Search for the cell housing the specified text and yield its (x, y) center coordinate. 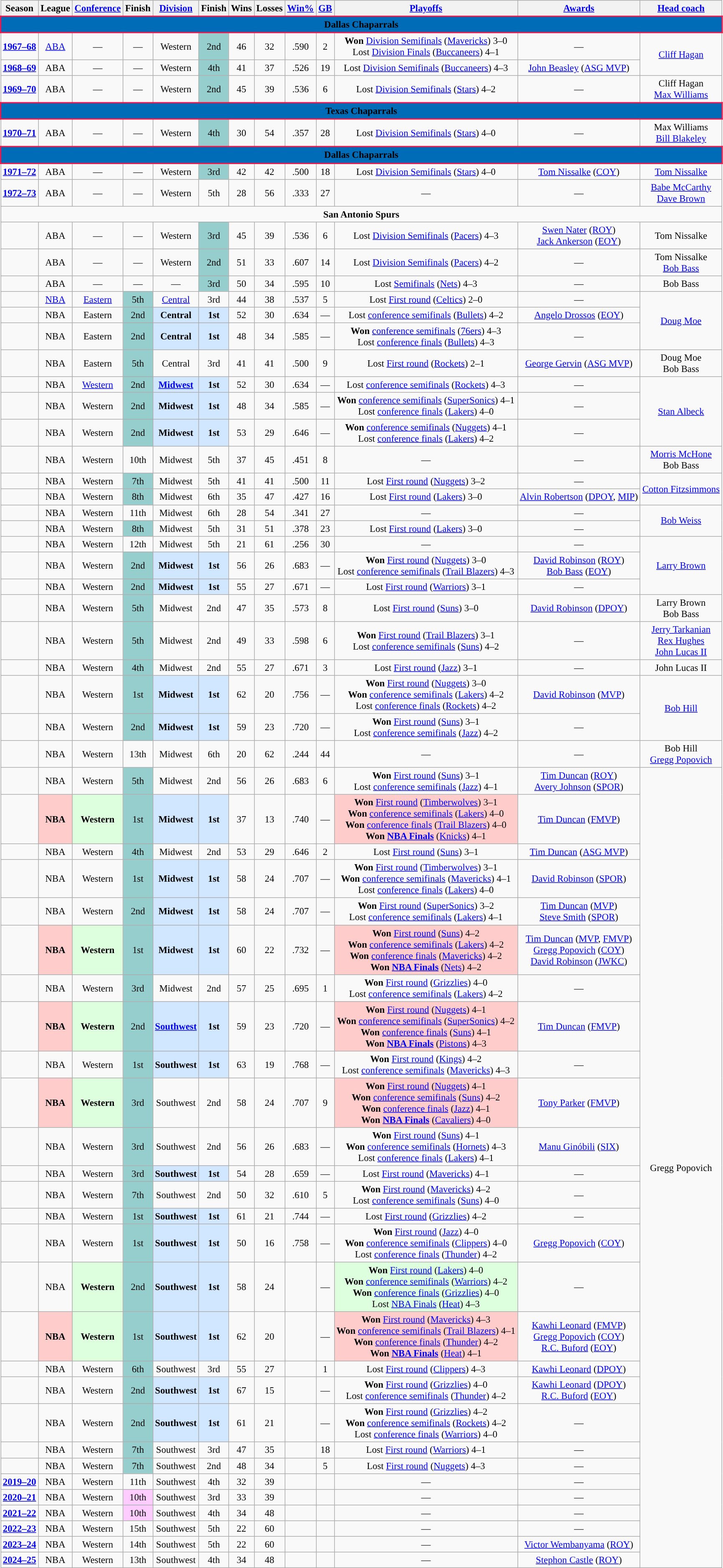
Won First round (Mavericks) 4–3Won conference semifinals (Trail Blazers) 4–1Won conference finals (Thunder) 4–2Won NBA Finals (Heat) 4–1 (426, 1337)
Won First round (Suns) 4–1Won conference semifinals (Hornets) 4–3Lost conference finals (Lakers) 4–1 (426, 1147)
1971–72 (20, 171)
Awards (579, 8)
Lost First round (Nuggets) 4–3 (426, 1466)
.357 (300, 133)
2021–22 (20, 1513)
.744 (300, 1216)
David Robinson (ROY)Bob Bass (EOY) (579, 565)
2024–25 (20, 1560)
14 (325, 262)
.341 (300, 513)
Doug Moe (681, 321)
Won First round (Trail Blazers) 3–1Lost conference semifinals (Suns) 4–2 (426, 641)
Won First round (Kings) 4–2Lost conference semifinals (Mavericks) 4–3 (426, 1065)
Won First round (Lakers) 4–0Won conference semifinals (Warriors) 4–2Won conference finals (Grizzlies) 4–0Lost NBA Finals (Heat) 4–3 (426, 1287)
Victor Wembanyama (ROY) (579, 1544)
Babe McCarthyDave Brown (681, 193)
.526 (300, 68)
1969–70 (20, 89)
.333 (300, 193)
.598 (300, 641)
Tim Duncan (ASG MVP) (579, 852)
Cliff Hagan (681, 54)
2020–21 (20, 1497)
Won conference semifinals (Nuggets) 4–1Lost conference finals (Lakers) 4–2 (426, 433)
Lost First round (Celtics) 2–0 (426, 299)
Won First round (Suns) 3–1Lost conference semifinals (Jazz) 4–2 (426, 727)
Stan Albeck (681, 412)
1970–71 (20, 133)
.740 (300, 819)
Tom Nissalke (COY) (579, 171)
1967–68 (20, 46)
Won First round (Grizzlies) 4–0Lost conference semifinals (Thunder) 4–2 (426, 1390)
.756 (300, 695)
.590 (300, 46)
Lost First round (Suns) 3–1 (426, 852)
Kawhi Leonard (FMVP)Gregg Popovich (COY)R.C. Buford (EOY) (579, 1337)
Doug MoeBob Bass (681, 363)
.256 (300, 544)
.607 (300, 262)
Bob Weiss (681, 520)
Lost First round (Nuggets) 3–2 (426, 481)
Won First round (Grizzlies) 4–0Lost conference semifinals (Lakers) 4–2 (426, 988)
Losses (270, 8)
2019–20 (20, 1482)
11 (325, 481)
Win% (300, 8)
Head coach (681, 8)
John Lucas II (681, 668)
.378 (300, 529)
League (55, 8)
.695 (300, 988)
2023–24 (20, 1544)
Bob Hill (681, 708)
Won First round (SuperSonics) 3–2Lost conference semifinals (Lakers) 4–1 (426, 912)
Won First round (Suns) 3–1Lost conference semifinals (Jazz) 4–1 (426, 781)
Cotton Fitzsimmons (681, 489)
Won First round (Nuggets) 3–0Lost conference semifinals (Trail Blazers) 4–3 (426, 565)
.659 (300, 1173)
Lost Division Semifinals (Pacers) 4–2 (426, 262)
Lost First round (Mavericks) 4–1 (426, 1173)
.595 (300, 284)
San Antonio Spurs (361, 214)
49 (241, 641)
Won First round (Nuggets) 4–1Won conference semifinals (SuperSonics) 4–2Won conference finals (Suns) 4–1Won NBA Finals (Pistons) 4–3 (426, 1026)
Stephon Castle (ROY) (579, 1560)
Kawhi Leonard (DPOY) (579, 1369)
Lost First round (Warriors) 4–1 (426, 1450)
Tim Duncan (ROY)Avery Johnson (SPOR) (579, 781)
Swen Nater (ROY)Jack Ankerson (EOY) (579, 235)
10 (325, 284)
Lost conference semifinals (Bullets) 4–2 (426, 315)
Won First round (Grizzlies) 4–2Won conference semifinals (Rockets) 4–2Lost conference finals (Warriors) 4–0 (426, 1423)
Wins (241, 8)
.768 (300, 1065)
31 (241, 529)
63 (241, 1065)
12th (138, 544)
Cliff HaganMax Williams (681, 89)
Won conference semifinals (SuperSonics) 4–1Lost conference finals (Lakers) 4–0 (426, 406)
3 (325, 668)
Bob Bass (681, 284)
Lost Division Semifinals (Buccaneers) 4–3 (426, 68)
Tony Parker (FMVP) (579, 1103)
Lost First round (Suns) 3–0 (426, 608)
Won First round (Jazz) 4–0Won conference semifinals (Clippers) 4–0Lost conference finals (Thunder) 4–2 (426, 1243)
Won First round (Nuggets) 4–1Won conference semifinals (Suns) 4–2Won conference finals (Jazz) 4–1Won NBA Finals (Cavaliers) 4–0 (426, 1103)
Lost First round (Rockets) 2–1 (426, 363)
Angelo Drossos (EOY) (579, 315)
.427 (300, 497)
Tom NissalkeBob Bass (681, 262)
15 (270, 1390)
Playoffs (426, 8)
George Gervin (ASG MVP) (579, 363)
.451 (300, 460)
David Robinson (MVP) (579, 695)
15th (138, 1529)
Lost First round (Clippers) 4–3 (426, 1369)
Division (176, 8)
.537 (300, 299)
38 (270, 299)
Lost Division Semifinals (Pacers) 4–3 (426, 235)
2022–23 (20, 1529)
Jerry TarkanianRex HughesJohn Lucas II (681, 641)
Lost First round (Warriors) 3–1 (426, 587)
Larry Brown (681, 565)
Alvin Robertson (DPOY, MIP) (579, 497)
25 (270, 988)
Won Division Semifinals (Mavericks) 3–0Lost Division Finals (Buccaneers) 4–1 (426, 46)
Gregg Popovich (681, 1168)
Lost Division Semifinals (Stars) 4–2 (426, 89)
Won First round (Mavericks) 4–2Lost conference semifinals (Suns) 4–0 (426, 1195)
Lost conference semifinals (Rockets) 4–3 (426, 385)
Bob HillGregg Popovich (681, 754)
57 (241, 988)
Lost Semifinals (Nets) 4–3 (426, 284)
Gregg Popovich (COY) (579, 1243)
Won First round (Timberwolves) 3–1Won conference semifinals (Mavericks) 4–1Lost conference finals (Lakers) 4–0 (426, 879)
Won First round (Suns) 4–2Won conference semifinals (Lakers) 4–2Won conference finals (Mavericks) 4–2Won NBA Finals (Nets) 4–2 (426, 950)
Tim Duncan (MVP, FMVP)Gregg Popovich (COY)David Robinson (JWKC) (579, 950)
.573 (300, 608)
Won First round (Timberwolves) 3–1Won conference semifinals (Lakers) 4–0Won conference finals (Trail Blazers) 4–0Won NBA Finals (Knicks) 4–1 (426, 819)
David Robinson (DPOY) (579, 608)
13 (270, 819)
.732 (300, 950)
Lost First round (Grizzlies) 4–2 (426, 1216)
.610 (300, 1195)
1968–69 (20, 68)
GB (325, 8)
Won conference semifinals (76ers) 4–3Lost conference finals (Bullets) 4–3 (426, 336)
.244 (300, 754)
Texas Chaparrals (361, 111)
Manu Ginóbili (SIX) (579, 1147)
Lost First round (Jazz) 3–1 (426, 668)
Kawhi Leonard (DPOY)R.C. Buford (EOY) (579, 1390)
46 (241, 46)
Won First round (Nuggets) 3–0Won conference semifinals (Lakers) 4–2Lost conference finals (Rockets) 4–2 (426, 695)
David Robinson (SPOR) (579, 879)
1972–73 (20, 193)
.758 (300, 1243)
Season (20, 8)
Max WilliamsBill Blakeley (681, 133)
14th (138, 1544)
Morris McHoneBob Bass (681, 460)
67 (241, 1390)
Conference (98, 8)
Larry BrownBob Bass (681, 608)
Tim Duncan (MVP)Steve Smith (SPOR) (579, 912)
John Beasley (ASG MVP) (579, 68)
